Detect which cell encompasses the target text, then output its [x, y] center coordinate. 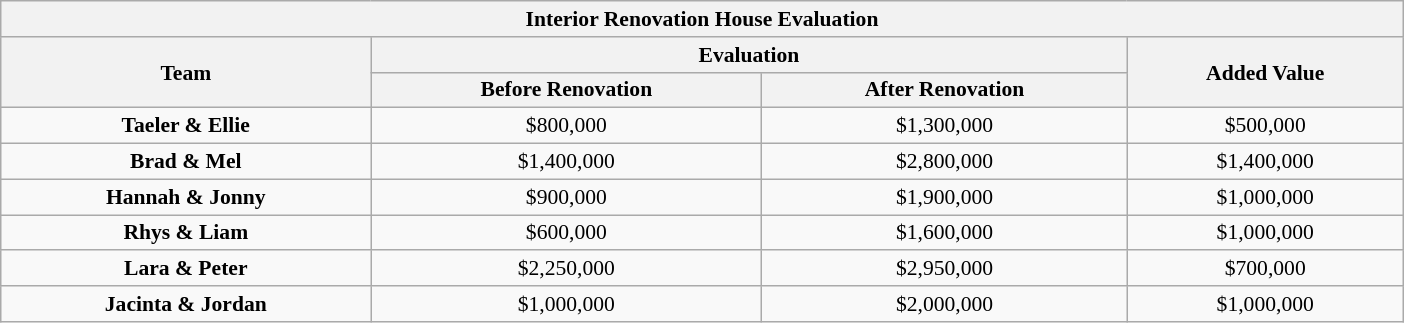
$2,000,000 [944, 304]
After Renovation [944, 90]
$1,300,000 [944, 126]
$800,000 [566, 126]
Interior Renovation House Evaluation [702, 19]
$900,000 [566, 197]
Rhys & Liam [186, 233]
$2,950,000 [944, 269]
Evaluation [749, 55]
Jacinta & Jordan [186, 304]
$500,000 [1265, 126]
$600,000 [566, 233]
Added Value [1265, 72]
Hannah & Jonny [186, 197]
$2,250,000 [566, 269]
Taeler & Ellie [186, 126]
Brad & Mel [186, 162]
Lara & Peter [186, 269]
Before Renovation [566, 90]
Team [186, 72]
$700,000 [1265, 269]
$1,900,000 [944, 197]
$1,600,000 [944, 233]
$2,800,000 [944, 162]
